Return (x, y) of the center of cell containing provided text 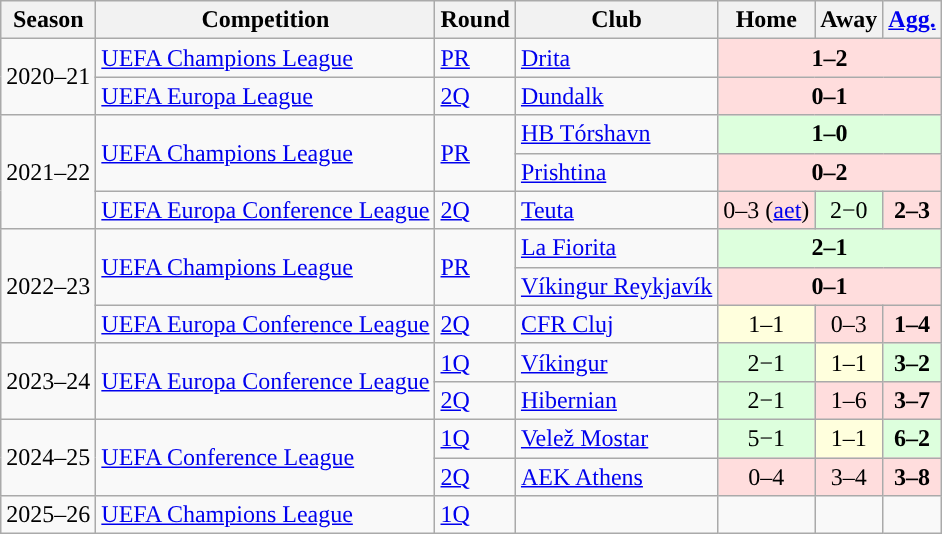
Competition (266, 20)
Prishtina (616, 172)
0–3 (aet) (766, 210)
Agg. (912, 20)
3–4 (849, 477)
3–8 (912, 477)
Drita (616, 58)
6–2 (912, 438)
2024–25 (48, 457)
Velež Mostar (616, 438)
3–7 (912, 400)
Season (48, 20)
Club (616, 20)
1–0 (830, 134)
1–4 (912, 324)
Round (475, 20)
2023–24 (48, 381)
Hibernian (616, 400)
Dundalk (616, 96)
0–3 (849, 324)
Home (766, 20)
2022–23 (48, 286)
UEFA Conference League (266, 457)
0–4 (766, 477)
Away (849, 20)
1–2 (830, 58)
CFR Cluj (616, 324)
2025–26 (48, 515)
2021–22 (48, 172)
2−0 (849, 210)
La Fiorita (616, 248)
2020–21 (48, 77)
Víkingur Reykjavík (616, 286)
HB Tórshavn (616, 134)
AEK Athens (616, 477)
3–2 (912, 362)
Víkingur (616, 362)
1–6 (849, 400)
2–3 (912, 210)
Teuta (616, 210)
0–2 (830, 172)
2–1 (830, 248)
5−1 (766, 438)
UEFA Europa League (266, 96)
